For the text-containing cell, return its midpoint in [X, Y] coordinate format. 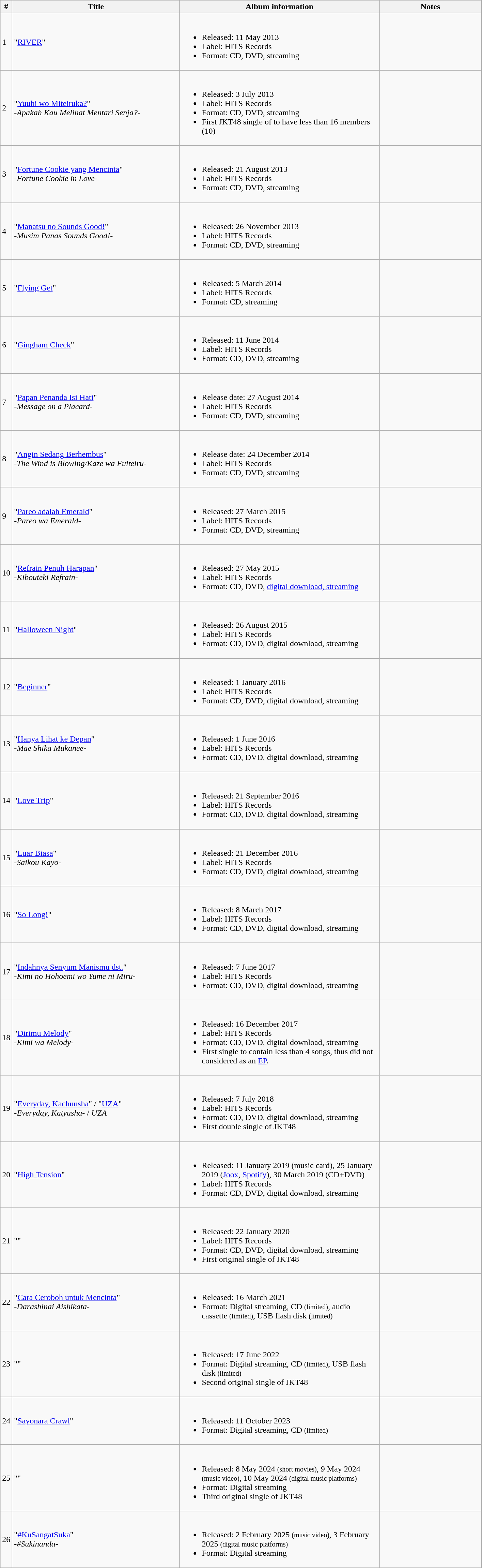
"Papan Penanda Isi Hati"-Message on a Placard- [96, 402]
"Pareo adalah Emerald"-Pareo wa Emerald- [96, 516]
Released: 11 May 2013Label: HITS RecordsFormat: CD, DVD, streaming [279, 42]
"Fortune Cookie yang Mencinta"-Fortune Cookie in Love- [96, 174]
"Everyday, Kachuusha" / "UZA"-Everyday, Katyusha- / UZA [96, 1108]
15 [6, 858]
24 [6, 1421]
Released: 22 January 2020Label: HITS RecordsFormat: CD, DVD, digital download, streamingFirst original single of JKT48 [279, 1241]
Released: 26 August 2015Label: HITS RecordsFormat: CD, DVD, digital download, streaming [279, 629]
Released: 1 June 2016Label: HITS RecordsFormat: CD, DVD, digital download, streaming [279, 744]
Released: 7 June 2017Label: HITS RecordsFormat: CD, DVD, digital download, streaming [279, 972]
Released: 27 May 2015Label: HITS RecordsFormat: CD, DVD, digital download, streaming [279, 573]
18 [6, 1038]
Released: 2 February 2025 (music video), 3 February 2025 (digital music platforms)Format: Digital streaming [279, 1539]
22 [6, 1302]
"Yuuhi wo Miteiruka?"-Apakah Kau Melihat Mentari Senja?- [96, 108]
"RIVER" [96, 42]
Released: 11 October 2023Format: Digital streaming, CD (limited) [279, 1421]
Title [96, 7]
Released: 27 March 2015Label: HITS RecordsFormat: CD, DVD, streaming [279, 516]
26 [6, 1539]
Released: 5 March 2014Label: HITS RecordsFormat: CD, streaming [279, 288]
Released: 16 March 2021Format: Digital streaming, CD (limited), audio cassette (limited), USB flash disk (limited) [279, 1302]
23 [6, 1364]
10 [6, 573]
7 [6, 402]
16 [6, 914]
Released: 21 December 2016Label: HITS RecordsFormat: CD, DVD, digital download, streaming [279, 858]
5 [6, 288]
20 [6, 1175]
Release date: 27 August 2014Label: HITS RecordsFormat: CD, DVD, streaming [279, 402]
Release date: 24 December 2014Label: HITS RecordsFormat: CD, DVD, streaming [279, 459]
"Gingham Check" [96, 345]
"Refrain Penuh Harapan"-Kibouteki Refrain- [96, 573]
13 [6, 744]
"High Tension" [96, 1175]
21 [6, 1241]
"Love Trip" [96, 801]
"#KuSangatSuka"-#Sukinanda- [96, 1539]
"Flying Get" [96, 288]
Released: 3 July 2013Label: HITS RecordsFormat: CD, DVD, streamingFirst JKT48 single of to have less than 16 members (10) [279, 108]
Released: 7 July 2018Label: HITS RecordsFormat: CD, DVD, digital download, streamingFirst double single of JKT48 [279, 1108]
"Angin Sedang Berhembus"-The Wind is Blowing/Kaze wa Fuiteiru- [96, 459]
9 [6, 516]
14 [6, 801]
1 [6, 42]
12 [6, 687]
17 [6, 972]
Released: 1 January 2016Label: HITS RecordsFormat: CD, DVD, digital download, streaming [279, 687]
3 [6, 174]
"Luar Biasa"-Saikou Kayo- [96, 858]
19 [6, 1108]
Released: 21 August 2013Label: HITS RecordsFormat: CD, DVD, streaming [279, 174]
Released: 17 June 2022Format: Digital streaming, CD (limited), USB flash disk (limited)Second original single of JKT48 [279, 1364]
Album information [279, 7]
11 [6, 629]
"Hanya Lihat ke Depan"-Mae Shika Mukanee- [96, 744]
"Beginner" [96, 687]
Notes [431, 7]
25 [6, 1478]
"Indahnya Senyum Manismu dst."-Kimi no Hohoemi wo Yume ni Miru- [96, 972]
4 [6, 231]
"Manatsu no Sounds Good!"-Musim Panas Sounds Good!- [96, 231]
8 [6, 459]
"Sayonara Crawl" [96, 1421]
"So Long!" [96, 914]
"Cara Ceroboh untuk Mencinta"-Darashinai Aishikata- [96, 1302]
2 [6, 108]
Released: 26 November 2013Label: HITS RecordsFormat: CD, DVD, streaming [279, 231]
Released: 21 September 2016Label: HITS RecordsFormat: CD, DVD, digital download, streaming [279, 801]
6 [6, 345]
"Halloween Night" [96, 629]
Released: 8 March 2017Label: HITS RecordsFormat: CD, DVD, digital download, streaming [279, 914]
"Dirimu Melody"-Kimi wa Melody- [96, 1038]
# [6, 7]
Released: 11 June 2014Label: HITS RecordsFormat: CD, DVD, streaming [279, 345]
